From the cell containing the given text, extract its center point as (X, Y) coordinate. 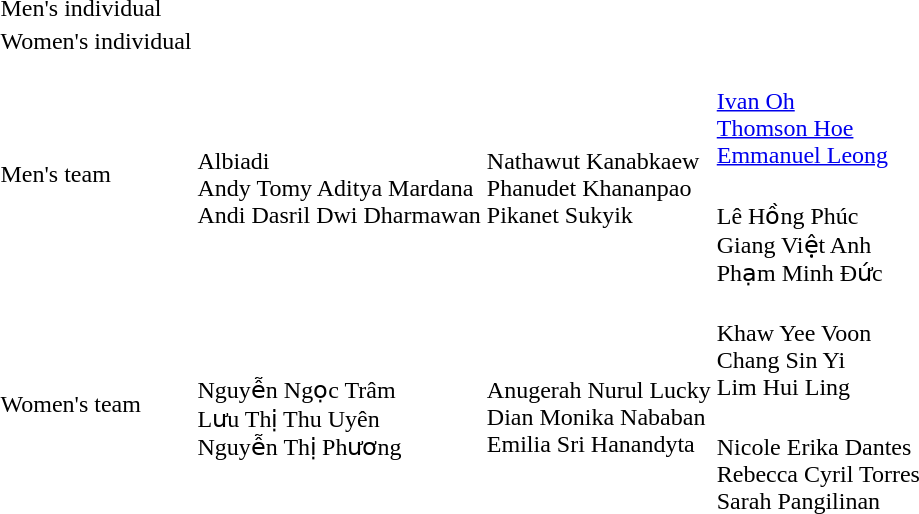
AlbiadiAndy Tomy Aditya MardanaAndi Dasril Dwi Dharmawan (339, 174)
Nathawut KanabkaewPhanudet KhananpaoPikanet Sukyik (598, 174)
